Output the (x, y) coordinate of the center of the cell containing the given text.  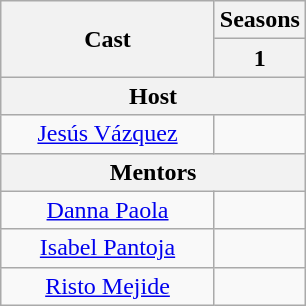
Risto Mejide (108, 286)
Host (154, 96)
1 (260, 58)
Mentors (154, 172)
Seasons (260, 20)
Cast (108, 39)
Danna Paola (108, 210)
Jesús Vázquez (108, 134)
Isabel Pantoja (108, 248)
